Provide the (x, y) coordinate of the cell's center where the given text is located.  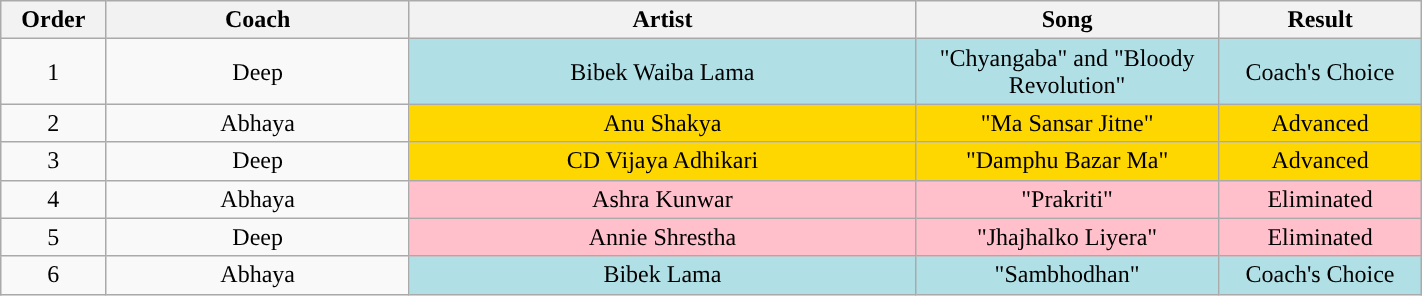
Result (1320, 20)
"Chyangaba" and "Bloody Revolution" (1067, 72)
5 (54, 237)
"Damphu Bazar Ma" (1067, 161)
2 (54, 123)
3 (54, 161)
Coach (258, 20)
1 (54, 72)
CD Vijaya Adhikari (662, 161)
Order (54, 20)
Bibek Lama (662, 275)
Artist (662, 20)
Song (1067, 20)
Bibek Waiba Lama (662, 72)
"Ma Sansar Jitne" (1067, 123)
Annie Shrestha (662, 237)
Ashra Kunwar (662, 199)
"Prakriti" (1067, 199)
"Jhajhalko Liyera" (1067, 237)
Anu Shakya (662, 123)
"Sambhodhan" (1067, 275)
6 (54, 275)
4 (54, 199)
